Return the [x, y] coordinate for the center point of the cell that contains the specified text.  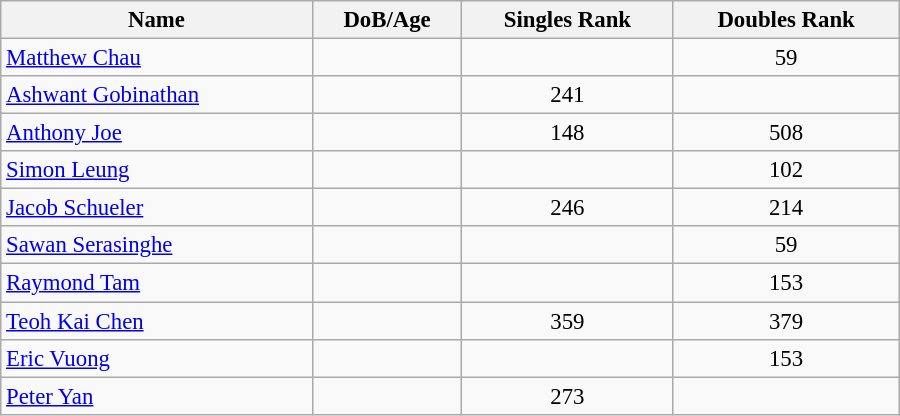
359 [568, 321]
Jacob Schueler [156, 208]
Ashwant Gobinathan [156, 95]
214 [786, 208]
246 [568, 208]
Teoh Kai Chen [156, 321]
241 [568, 95]
508 [786, 133]
273 [568, 396]
DoB/Age [387, 20]
Simon Leung [156, 170]
Doubles Rank [786, 20]
Eric Vuong [156, 358]
102 [786, 170]
Name [156, 20]
Matthew Chau [156, 58]
379 [786, 321]
148 [568, 133]
Anthony Joe [156, 133]
Raymond Tam [156, 283]
Sawan Serasinghe [156, 245]
Peter Yan [156, 396]
Singles Rank [568, 20]
